Detect which cell encompasses the target text, then output its (x, y) center coordinate. 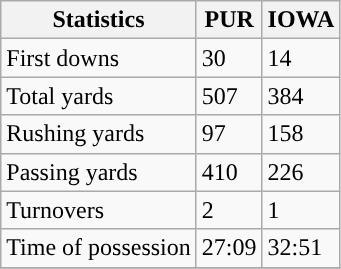
Passing yards (99, 172)
2 (229, 210)
27:09 (229, 248)
IOWA (301, 20)
Statistics (99, 20)
384 (301, 96)
Total yards (99, 96)
1 (301, 210)
Rushing yards (99, 134)
First downs (99, 58)
PUR (229, 20)
Turnovers (99, 210)
Time of possession (99, 248)
226 (301, 172)
410 (229, 172)
14 (301, 58)
507 (229, 96)
97 (229, 134)
158 (301, 134)
32:51 (301, 248)
30 (229, 58)
